From the cell containing the given text, extract its center point as [x, y] coordinate. 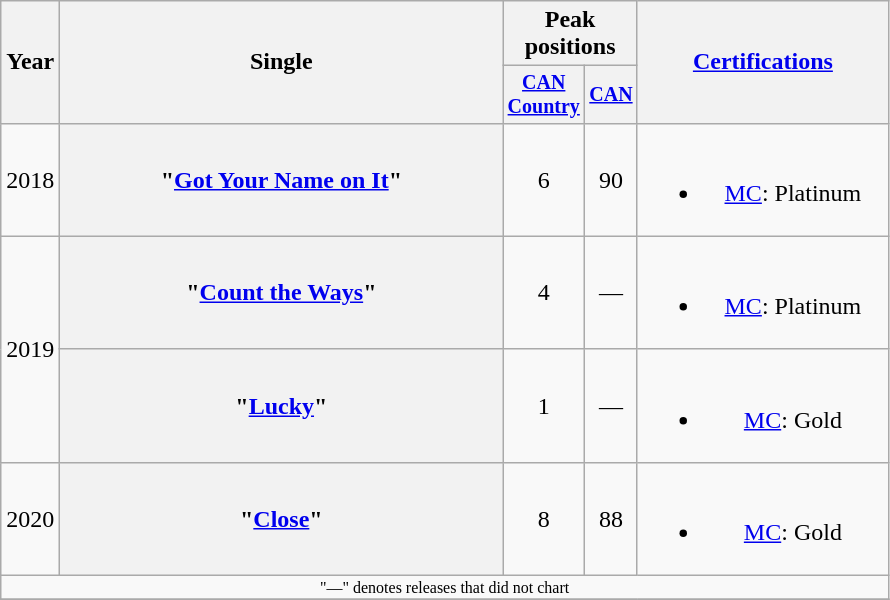
8 [544, 518]
"Got Your Name on It" [282, 180]
Single [282, 62]
Certifications [762, 62]
Year [30, 62]
"—" denotes releases that did not chart [445, 588]
CANCountry [544, 94]
Peakpositions [570, 34]
1 [544, 406]
6 [544, 180]
88 [612, 518]
2018 [30, 180]
"Count the Ways" [282, 292]
CAN [612, 94]
2019 [30, 349]
"Lucky" [282, 406]
"Close" [282, 518]
4 [544, 292]
2020 [30, 518]
90 [612, 180]
